Identify which cell holds the provided text, then report its (x, y) central coordinate. 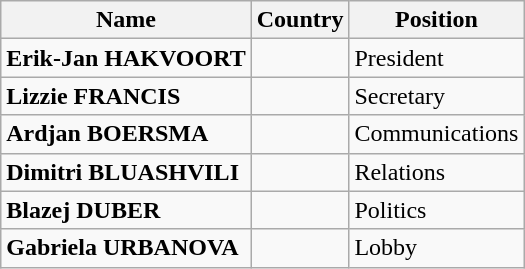
Name (126, 20)
Politics (436, 210)
Relations (436, 172)
Lobby (436, 248)
Gabriela URBANOVA (126, 248)
Erik-Jan HAKVOORT (126, 58)
Position (436, 20)
Ardjan BOERSMA (126, 134)
President (436, 58)
Dimitri BLUASHVILI (126, 172)
Country (300, 20)
Blazej DUBER (126, 210)
Communications (436, 134)
Lizzie FRANCIS (126, 96)
Secretary (436, 96)
